Find where the given text appears and provide that cell's center as [X, Y] coordinate. 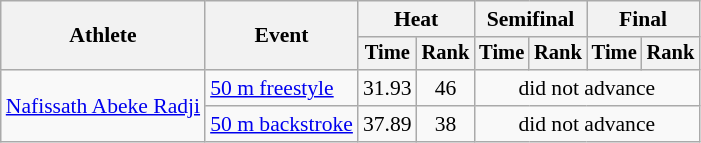
46 [446, 88]
37.89 [388, 124]
50 m backstroke [282, 124]
Event [282, 36]
Nafissath Abeke Radji [103, 106]
38 [446, 124]
Semifinal [530, 19]
Heat [416, 19]
50 m freestyle [282, 88]
31.93 [388, 88]
Athlete [103, 36]
Final [643, 19]
